Determine the [x, y] coordinate at the center of the cell enclosing the given text.  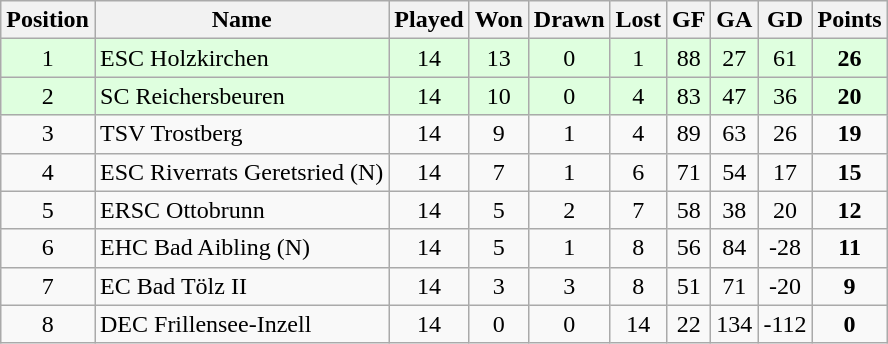
27 [734, 58]
10 [498, 96]
GA [734, 20]
GD [785, 20]
ERSC Ottobrunn [241, 210]
63 [734, 134]
61 [785, 58]
54 [734, 172]
88 [688, 58]
Drawn [569, 20]
Position [48, 20]
56 [688, 248]
EHC Bad Aibling (N) [241, 248]
Played [429, 20]
22 [688, 324]
11 [850, 248]
38 [734, 210]
Points [850, 20]
13 [498, 58]
89 [688, 134]
47 [734, 96]
15 [850, 172]
19 [850, 134]
84 [734, 248]
Won [498, 20]
58 [688, 210]
Name [241, 20]
-112 [785, 324]
12 [850, 210]
-28 [785, 248]
SC Reichersbeuren [241, 96]
Lost [638, 20]
EC Bad Tölz II [241, 286]
TSV Trostberg [241, 134]
GF [688, 20]
17 [785, 172]
DEC Frillensee-Inzell [241, 324]
-20 [785, 286]
ESC Riverrats Geretsried (N) [241, 172]
36 [785, 96]
ESC Holzkirchen [241, 58]
83 [688, 96]
51 [688, 286]
134 [734, 324]
